Detect which cell encompasses the target text, then output its [x, y] center coordinate. 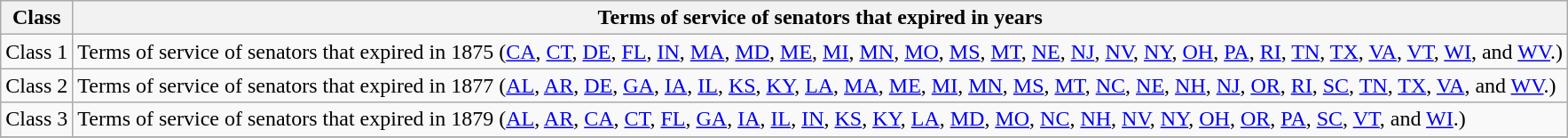
Class 1 [37, 52]
Class 2 [37, 85]
Class [37, 18]
Class 3 [37, 119]
Terms of service of senators that expired in years [820, 18]
